Detect which cell encompasses the target text, then output its (x, y) center coordinate. 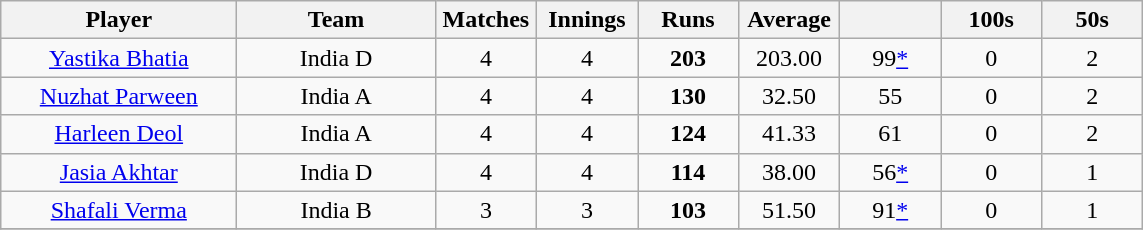
91* (890, 210)
203 (688, 58)
Matches (486, 20)
Shafali Verma (119, 210)
203.00 (790, 58)
Nuzhat Parween (119, 96)
99* (890, 58)
Team (336, 20)
41.33 (790, 134)
Yastika Bhatia (119, 58)
100s (992, 20)
Jasia Akhtar (119, 172)
Innings (586, 20)
51.50 (790, 210)
32.50 (790, 96)
55 (890, 96)
124 (688, 134)
Harleen Deol (119, 134)
114 (688, 172)
56* (890, 172)
103 (688, 210)
Runs (688, 20)
Average (790, 20)
India B (336, 210)
38.00 (790, 172)
Player (119, 20)
50s (1092, 20)
130 (688, 96)
61 (890, 134)
